Return [X, Y] of the center of cell containing provided text 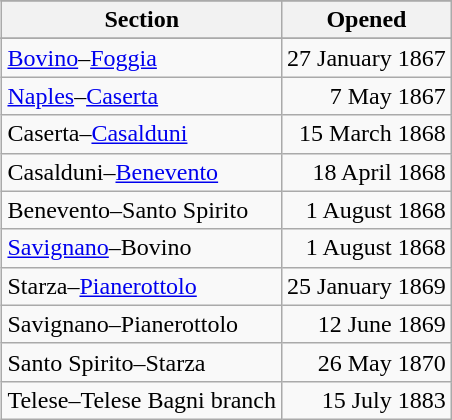
Telese–Telese Bagni branch [142, 400]
18 April 1868 [367, 172]
Casalduni–Benevento [142, 172]
Benevento–Santo Spirito [142, 210]
Starza–Pianerottolo [142, 286]
Opened [367, 20]
26 May 1870 [367, 362]
27 January 1867 [367, 58]
25 January 1869 [367, 286]
Bovino–Foggia [142, 58]
Savignano–Pianerottolo [142, 324]
Savignano–Bovino [142, 248]
15 July 1883 [367, 400]
Santo Spirito–Starza [142, 362]
Caserta–Casalduni [142, 134]
Naples–Caserta [142, 96]
Section [142, 20]
15 March 1868 [367, 134]
7 May 1867 [367, 96]
12 June 1869 [367, 324]
